From the cell containing the given text, extract its center point as [X, Y] coordinate. 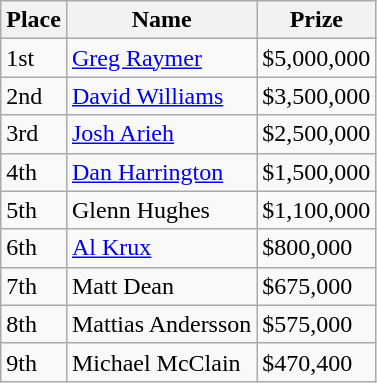
$800,000 [316, 248]
2nd [34, 96]
$3,500,000 [316, 96]
Place [34, 20]
$675,000 [316, 286]
Al Krux [161, 248]
David Williams [161, 96]
$2,500,000 [316, 134]
Josh Arieh [161, 134]
Michael McClain [161, 362]
Name [161, 20]
Dan Harrington [161, 172]
8th [34, 324]
Matt Dean [161, 286]
5th [34, 210]
Mattias Andersson [161, 324]
7th [34, 286]
$470,400 [316, 362]
Prize [316, 20]
$575,000 [316, 324]
$5,000,000 [316, 58]
$1,500,000 [316, 172]
1st [34, 58]
Glenn Hughes [161, 210]
3rd [34, 134]
4th [34, 172]
9th [34, 362]
Greg Raymer [161, 58]
6th [34, 248]
$1,100,000 [316, 210]
